For the text-containing cell, return its midpoint in (X, Y) coordinate format. 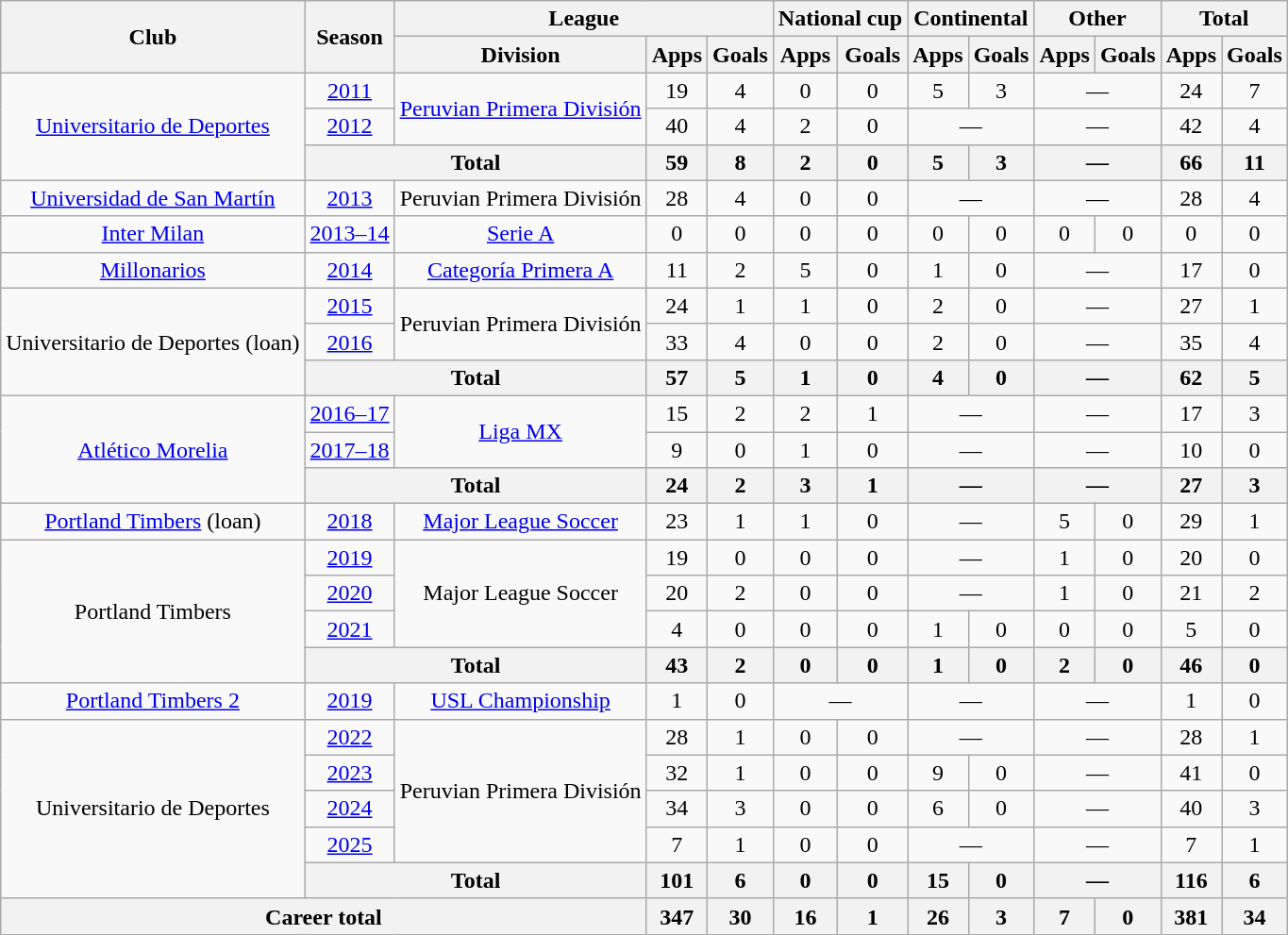
Portland Timbers (153, 611)
101 (677, 880)
USL Championship (521, 701)
35 (1191, 342)
2021 (349, 629)
29 (1191, 522)
16 (805, 916)
Club (153, 37)
2015 (349, 306)
33 (677, 342)
Inter Milan (153, 234)
26 (938, 916)
2024 (349, 809)
21 (1191, 593)
Portland Timbers (loan) (153, 522)
2023 (349, 773)
2020 (349, 593)
2016–17 (349, 413)
Categoría Primera A (521, 270)
62 (1191, 377)
2013–14 (349, 234)
Universitario de Deportes (loan) (153, 342)
42 (1191, 126)
Continental (971, 19)
2011 (349, 91)
57 (677, 377)
Season (349, 37)
Other (1097, 19)
347 (677, 916)
2025 (349, 844)
Liga MX (521, 431)
National cup (840, 19)
Serie A (521, 234)
381 (1191, 916)
41 (1191, 773)
46 (1191, 665)
66 (1191, 162)
2013 (349, 198)
116 (1191, 880)
59 (677, 162)
2017–18 (349, 450)
League (583, 19)
30 (741, 916)
Atlético Morelia (153, 449)
Millonarios (153, 270)
2014 (349, 270)
Career total (324, 916)
Universidad de San Martín (153, 198)
2016 (349, 342)
8 (741, 162)
Portland Timbers 2 (153, 701)
2022 (349, 737)
43 (677, 665)
32 (677, 773)
23 (677, 522)
Division (521, 55)
2018 (349, 522)
2012 (349, 126)
10 (1191, 450)
